Provide the (x, y) coordinate of the cell's center where the given text is located.  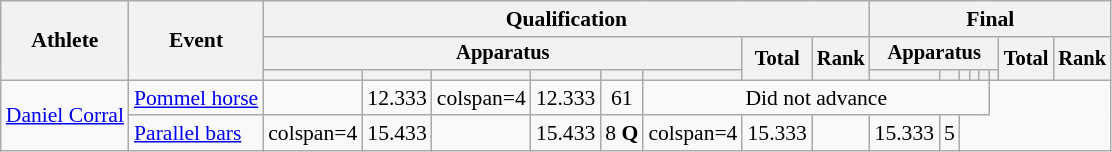
5 (950, 134)
Pommel horse (196, 98)
Did not advance (816, 98)
Qualification (566, 19)
Parallel bars (196, 134)
Athlete (65, 40)
8 Q (622, 134)
Daniel Corral (65, 116)
Final (990, 19)
61 (622, 98)
Event (196, 40)
